Pinpoint the cell where the given text exists, returning its [x, y] midpoint coordinate. 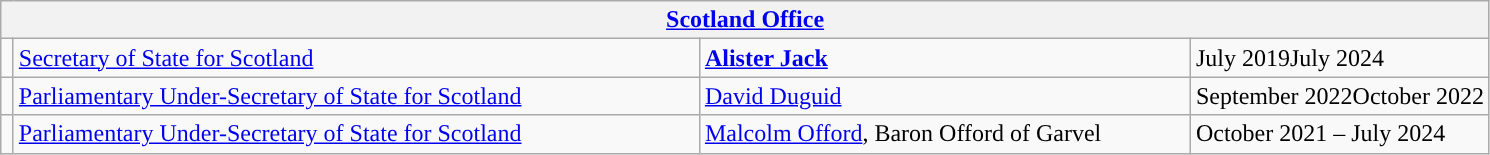
David Duguid [944, 96]
Scotland Office [746, 20]
Alister Jack [944, 58]
Malcolm Offord, Baron Offord of Garvel [944, 134]
July 2019July 2024 [1340, 58]
September 2022October 2022 [1340, 96]
October 2021 – July 2024 [1340, 134]
Secretary of State for Scotland [356, 58]
